From the cell containing the given text, extract its center point as [x, y] coordinate. 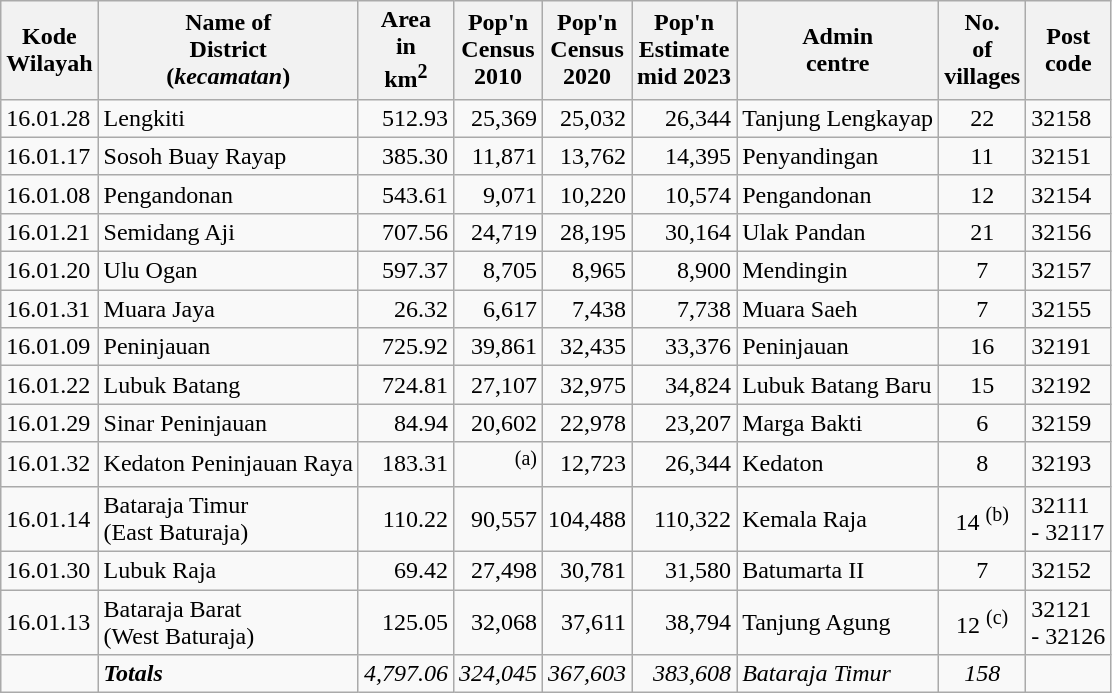
11,871 [498, 156]
14 (b) [982, 518]
Bataraja Timur [838, 674]
7,738 [684, 309]
Tanjung Agung [838, 622]
158 [982, 674]
8,965 [588, 271]
8 [982, 464]
Kode Wilayah [50, 50]
Sinar Peninjauan [228, 423]
14,395 [684, 156]
707.56 [406, 232]
No.ofvillages [982, 50]
69.42 [406, 570]
23,207 [684, 423]
16.01.08 [50, 194]
26.32 [406, 309]
32121 - 32126 [1068, 622]
32158 [1068, 118]
11 [982, 156]
32,068 [498, 622]
37,611 [588, 622]
16.01.28 [50, 118]
25,369 [498, 118]
367,603 [588, 674]
543.61 [406, 194]
12 [982, 194]
16 [982, 347]
16.01.29 [50, 423]
32157 [1068, 271]
16.01.13 [50, 622]
10,574 [684, 194]
32155 [1068, 309]
12,723 [588, 464]
90,557 [498, 518]
6 [982, 423]
Bataraja Timur (East Baturaja) [228, 518]
31,580 [684, 570]
724.81 [406, 385]
13,762 [588, 156]
32193 [1068, 464]
Pop'nCensus2010 [498, 50]
597.37 [406, 271]
16.01.20 [50, 271]
Pop'nCensus2020 [588, 50]
Batumarta II [838, 570]
125.05 [406, 622]
32156 [1068, 232]
Penyandingan [838, 156]
Semidang Aji [228, 232]
16.01.17 [50, 156]
32159 [1068, 423]
32111 - 32117 [1068, 518]
32154 [1068, 194]
Kedaton Peninjauan Raya [228, 464]
27,107 [498, 385]
Muara Jaya [228, 309]
8,705 [498, 271]
32192 [1068, 385]
33,376 [684, 347]
20,602 [498, 423]
7,438 [588, 309]
16.01.22 [50, 385]
22,978 [588, 423]
4,797.06 [406, 674]
110,322 [684, 518]
Sosoh Buay Rayap [228, 156]
39,861 [498, 347]
Pop'nEstimatemid 2023 [684, 50]
Mendingin [838, 271]
Tanjung Lengkayap [838, 118]
512.93 [406, 118]
15 [982, 385]
324,045 [498, 674]
10,220 [588, 194]
Name ofDistrict(kecamatan) [228, 50]
Ulu Ogan [228, 271]
30,164 [684, 232]
8,900 [684, 271]
725.92 [406, 347]
9,071 [498, 194]
16.01.30 [50, 570]
12 (c) [982, 622]
Muara Saeh [838, 309]
Kedaton [838, 464]
Postcode [1068, 50]
38,794 [684, 622]
22 [982, 118]
27,498 [498, 570]
25,032 [588, 118]
34,824 [684, 385]
21 [982, 232]
104,488 [588, 518]
16.01.14 [50, 518]
32191 [1068, 347]
Marga Bakti [838, 423]
30,781 [588, 570]
183.31 [406, 464]
Totals [228, 674]
Area inkm2 [406, 50]
Lubuk Raja [228, 570]
Kemala Raja [838, 518]
32,435 [588, 347]
383,608 [684, 674]
385.30 [406, 156]
24,719 [498, 232]
16.01.21 [50, 232]
84.94 [406, 423]
16.01.31 [50, 309]
Ulak Pandan [838, 232]
Admin centre [838, 50]
32,975 [588, 385]
32151 [1068, 156]
110.22 [406, 518]
Bataraja Barat (West Baturaja) [228, 622]
16.01.09 [50, 347]
32152 [1068, 570]
6,617 [498, 309]
16.01.32 [50, 464]
Lubuk Batang Baru [838, 385]
Lengkiti [228, 118]
28,195 [588, 232]
(a) [498, 464]
Lubuk Batang [228, 385]
